Find where the given text appears and provide that cell's center as [X, Y] coordinate. 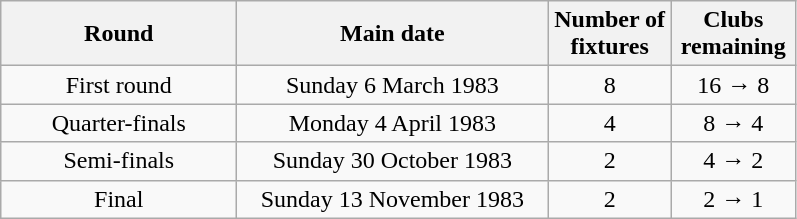
8 [610, 85]
Sunday 30 October 1983 [392, 161]
Quarter-finals [119, 123]
Final [119, 199]
Semi-finals [119, 161]
Clubs remaining [733, 34]
Sunday 6 March 1983 [392, 85]
2 → 1 [733, 199]
Monday 4 April 1983 [392, 123]
Number of fixtures [610, 34]
Main date [392, 34]
Round [119, 34]
4 → 2 [733, 161]
16 → 8 [733, 85]
First round [119, 85]
4 [610, 123]
8 → 4 [733, 123]
Sunday 13 November 1983 [392, 199]
